Pinpoint the cell where the given text exists, returning its [x, y] midpoint coordinate. 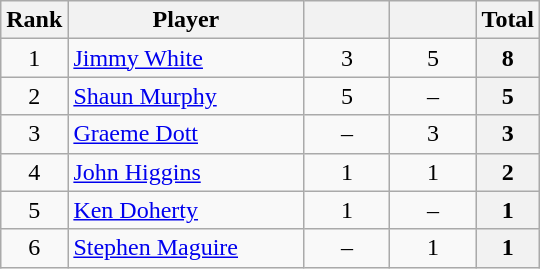
Shaun Murphy [186, 96]
Rank [34, 20]
Jimmy White [186, 58]
John Higgins [186, 172]
4 [34, 172]
Ken Doherty [186, 210]
8 [508, 58]
Stephen Maguire [186, 248]
Player [186, 20]
Graeme Dott [186, 134]
Total [508, 20]
6 [34, 248]
